Locate the cell with the specified text and output its (X, Y) center coordinate. 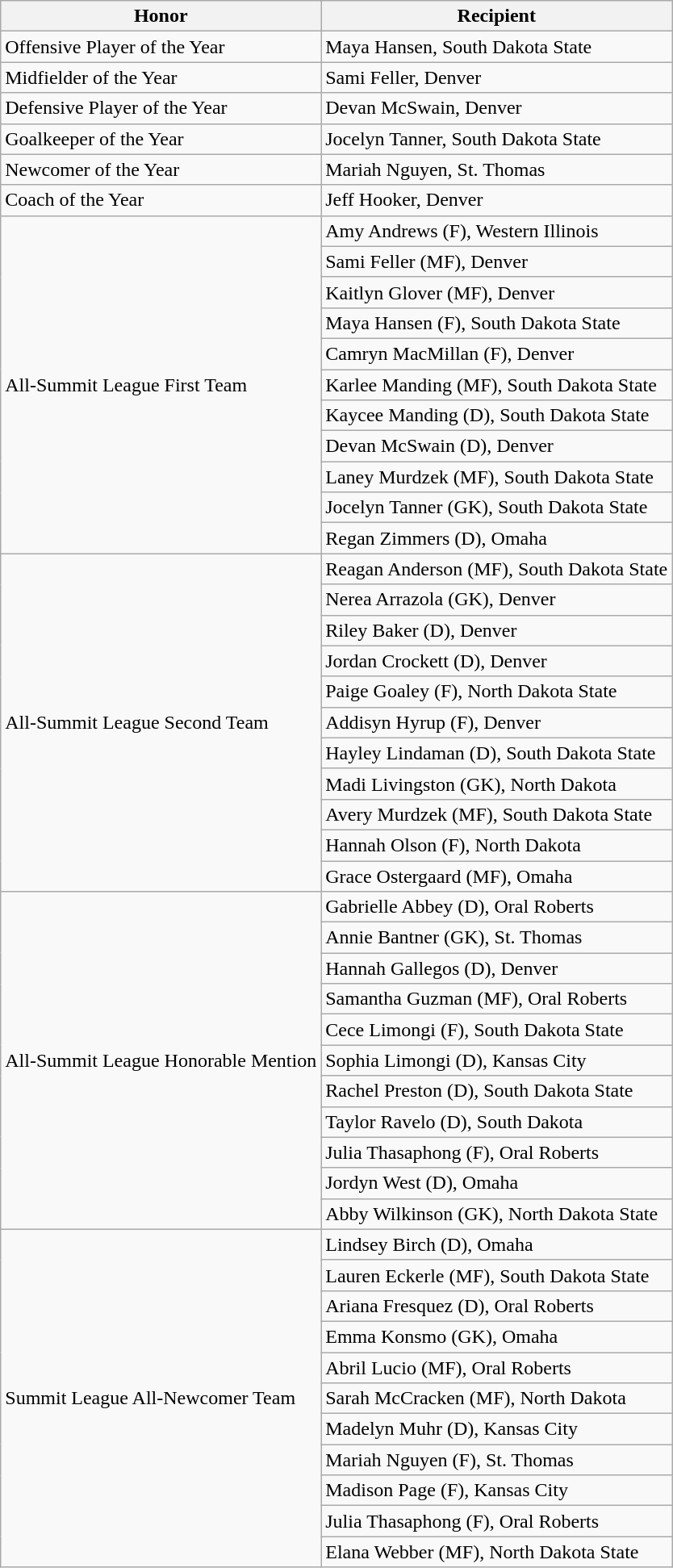
Jordan Crockett (D), Denver (497, 661)
Sarah McCracken (MF), North Dakota (497, 1399)
Rachel Preston (D), South Dakota State (497, 1091)
Grace Ostergaard (MF), Omaha (497, 876)
Laney Murdzek (MF), South Dakota State (497, 477)
Maya Hansen, South Dakota State (497, 47)
Newcomer of the Year (161, 169)
Devan McSwain (D), Denver (497, 446)
Kaycee Manding (D), South Dakota State (497, 416)
Karlee Manding (MF), South Dakota State (497, 385)
Sophia Limongi (D), Kansas City (497, 1060)
Sami Feller, Denver (497, 77)
Madi Livingston (GK), North Dakota (497, 784)
All-Summit League First Team (161, 384)
Annie Bantner (GK), St. Thomas (497, 938)
Honor (161, 16)
Samantha Guzman (MF), Oral Roberts (497, 999)
Nerea Arrazola (GK), Denver (497, 600)
Recipient (497, 16)
Elana Webber (MF), North Dakota State (497, 1552)
Coach of the Year (161, 200)
Hannah Olson (F), North Dakota (497, 845)
Addisyn Hyrup (F), Denver (497, 722)
Jocelyn Tanner (GK), South Dakota State (497, 508)
Jordyn West (D), Omaha (497, 1183)
Midfielder of the Year (161, 77)
Offensive Player of the Year (161, 47)
Riley Baker (D), Denver (497, 630)
Lauren Eckerle (MF), South Dakota State (497, 1275)
Regan Zimmers (D), Omaha (497, 538)
Hayley Lindaman (D), South Dakota State (497, 753)
Camryn MacMillan (F), Denver (497, 353)
Hannah Gallegos (D), Denver (497, 968)
Sami Feller (MF), Denver (497, 261)
Mariah Nguyen (F), St. Thomas (497, 1460)
All-Summit League Second Team (161, 723)
Cece Limongi (F), South Dakota State (497, 1030)
Paige Goaley (F), North Dakota State (497, 692)
Avery Murdzek (MF), South Dakota State (497, 814)
Mariah Nguyen, St. Thomas (497, 169)
Jeff Hooker, Denver (497, 200)
Amy Andrews (F), Western Illinois (497, 231)
Gabrielle Abbey (D), Oral Roberts (497, 907)
Goalkeeper of the Year (161, 139)
Lindsey Birch (D), Omaha (497, 1244)
Kaitlyn Glover (MF), Denver (497, 292)
Defensive Player of the Year (161, 108)
All-Summit League Honorable Mention (161, 1060)
Maya Hansen (F), South Dakota State (497, 323)
Madelyn Muhr (D), Kansas City (497, 1429)
Summit League All-Newcomer Team (161, 1398)
Taylor Ravelo (D), South Dakota (497, 1122)
Reagan Anderson (MF), South Dakota State (497, 569)
Devan McSwain, Denver (497, 108)
Madison Page (F), Kansas City (497, 1491)
Jocelyn Tanner, South Dakota State (497, 139)
Ariana Fresquez (D), Oral Roberts (497, 1306)
Abby Wilkinson (GK), North Dakota State (497, 1214)
Emma Konsmo (GK), Omaha (497, 1336)
Abril Lucio (MF), Oral Roberts (497, 1368)
